Extract the [X, Y] coordinate from the center of the cell holding the provided text.  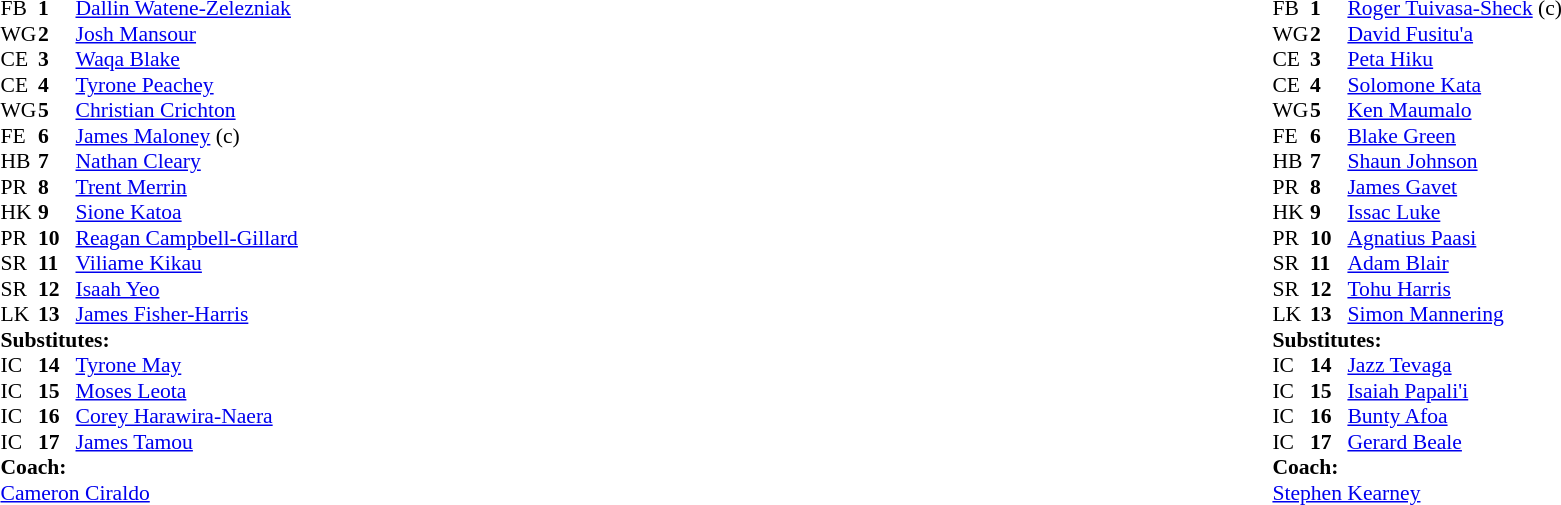
Coach: [148, 467]
James Fisher-Harris [187, 315]
Corey Harawira-Naera [187, 417]
Reagan Campbell-Gillard [187, 238]
Tyrone Peachey [187, 85]
Substitutes: [148, 340]
Tyrone May [187, 365]
Moses Leota [187, 391]
Isaah Yeo [187, 289]
James Tamou [187, 442]
Nathan Cleary [187, 161]
Viliame Kikau [187, 263]
Josh Mansour [187, 34]
Trent Merrin [187, 187]
Christian Crichton [187, 111]
James Maloney (c) [187, 136]
Sione Katoa [187, 213]
Waqa Blake [187, 59]
